Scan for the cell matching the given text and deliver its [x, y] coordinate at center. 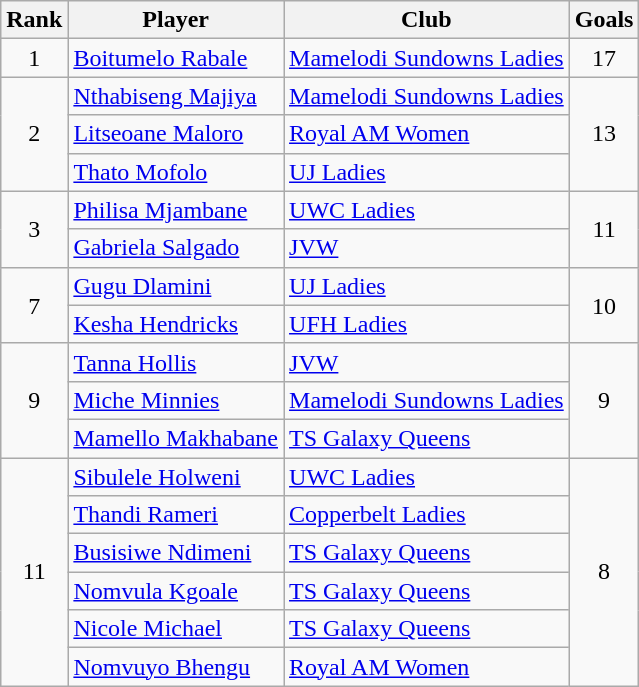
Mamello Makhabane [176, 438]
Copperbelt Ladies [427, 515]
Tanna Hollis [176, 362]
13 [604, 134]
17 [604, 58]
Nomvula Kgoale [176, 591]
Gabriela Salgado [176, 248]
Philisa Mjambane [176, 210]
7 [34, 305]
Busisiwe Ndimeni [176, 553]
Player [176, 20]
Club [427, 20]
Litseoane Maloro [176, 134]
Goals [604, 20]
Thato Mofolo [176, 172]
Gugu Dlamini [176, 286]
3 [34, 229]
2 [34, 134]
8 [604, 572]
Kesha Hendricks [176, 324]
UFH Ladies [427, 324]
Nomvuyo Bhengu [176, 667]
Nicole Michael [176, 629]
Rank [34, 20]
Nthabiseng Majiya [176, 96]
Thandi Rameri [176, 515]
Boitumelo Rabale [176, 58]
Sibulele Holweni [176, 477]
1 [34, 58]
10 [604, 305]
Miche Minnies [176, 400]
